Extract the (x, y) coordinate from the center of the cell holding the provided text.  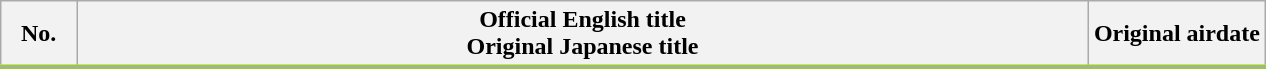
Official English title Original Japanese title (583, 34)
No. (39, 34)
Original airdate (1176, 34)
